Extract the [X, Y] coordinate from the center of the cell holding the provided text.  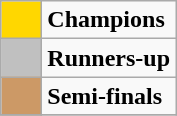
Semi-finals [109, 96]
Champions [109, 20]
Runners-up [109, 58]
